Determine the (x, y) coordinate at the center of the cell enclosing the given text.  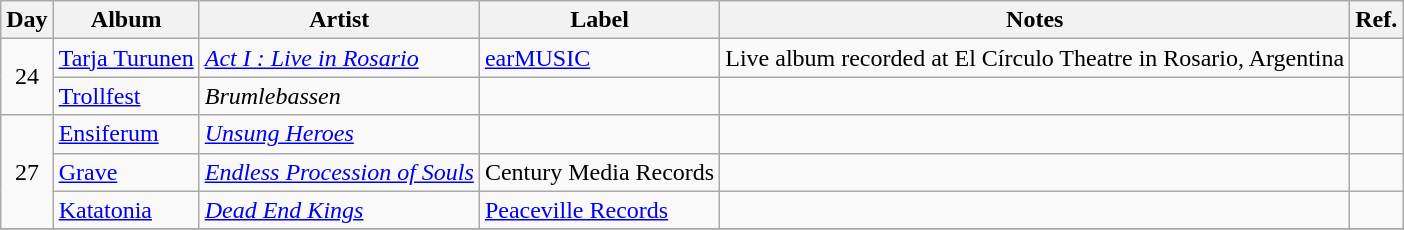
Artist (339, 20)
earMUSIC (599, 58)
Notes (1035, 20)
Ref. (1376, 20)
Endless Procession of Souls (339, 172)
Trollfest (126, 96)
Day (27, 20)
Century Media Records (599, 172)
Tarja Turunen (126, 58)
Act I : Live in Rosario (339, 58)
Unsung Heroes (339, 134)
Album (126, 20)
Label (599, 20)
Live album recorded at El Círculo Theatre in Rosario, Argentina (1035, 58)
Ensiferum (126, 134)
Brumlebassen (339, 96)
Dead End Kings (339, 210)
24 (27, 77)
Grave (126, 172)
Peaceville Records (599, 210)
Katatonia (126, 210)
27 (27, 172)
